Search for the cell housing the specified text and yield its [x, y] center coordinate. 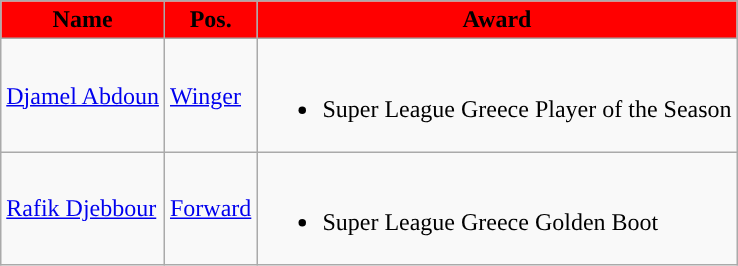
Pos. [210, 20]
Djamel Abdoun [83, 96]
Forward [210, 208]
Name [83, 20]
Super League Greece Golden Boot [497, 208]
Super League Greece Player of the Season [497, 96]
Winger [210, 96]
Award [497, 20]
Rafik Djebbour [83, 208]
